For the text-containing cell, return its midpoint in [X, Y] coordinate format. 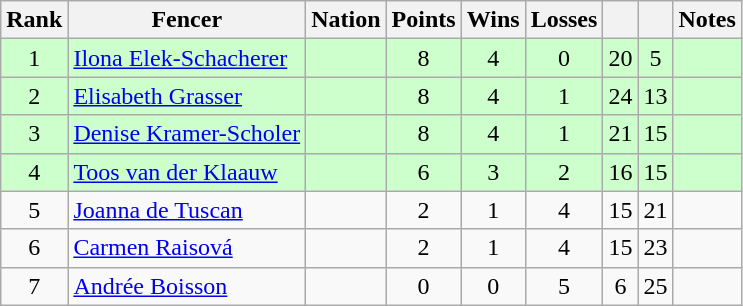
Toos van der Klaauw [187, 172]
Nation [346, 20]
7 [34, 286]
25 [656, 286]
Wins [493, 20]
Notes [707, 20]
16 [620, 172]
Points [424, 20]
23 [656, 248]
Carmen Raisová [187, 248]
Joanna de Tuscan [187, 210]
Ilona Elek-Schacherer [187, 58]
Losses [564, 20]
Rank [34, 20]
20 [620, 58]
Fencer [187, 20]
Denise Kramer-Scholer [187, 134]
Elisabeth Grasser [187, 96]
24 [620, 96]
13 [656, 96]
Andrée Boisson [187, 286]
